For the text-containing cell, return its midpoint in (X, Y) coordinate format. 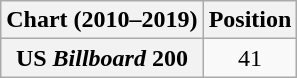
Position (250, 20)
Chart (2010–2019) (102, 20)
41 (250, 58)
US Billboard 200 (102, 58)
